Provide the [x, y] coordinate of the cell's center where the given text is located.  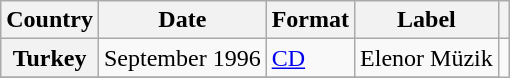
Country [50, 20]
Turkey [50, 58]
Format [310, 20]
Elenor Müzik [427, 58]
September 1996 [182, 58]
Label [427, 20]
CD [310, 58]
Date [182, 20]
